Return (x, y) of the center of cell containing provided text 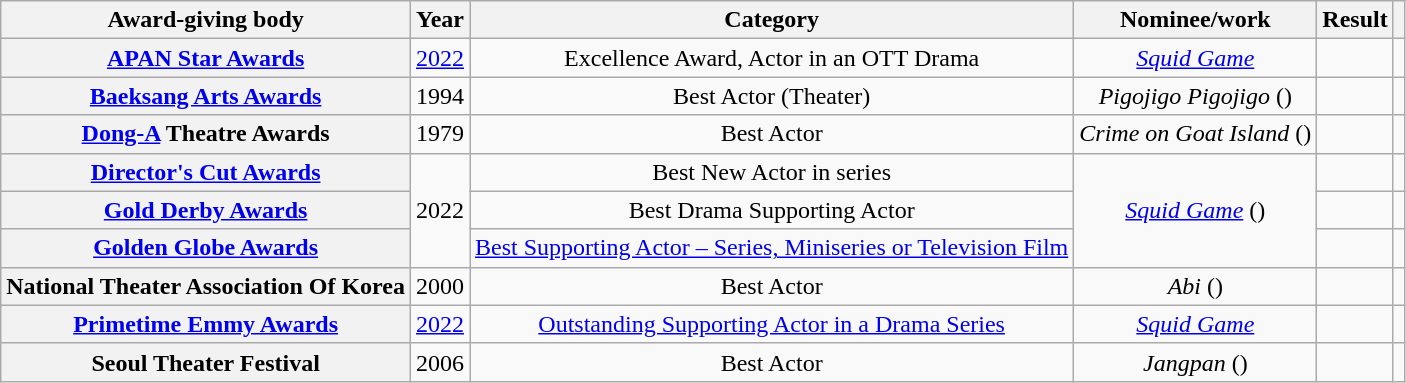
Baeksang Arts Awards (206, 96)
Best Supporting Actor – Series, Miniseries or Television Film (772, 248)
Seoul Theater Festival (206, 362)
Squid Game () (1196, 210)
1994 (440, 96)
Pigojigo Pigojigo () (1196, 96)
Crime on Goat Island () (1196, 134)
Best Drama Supporting Actor (772, 210)
Director's Cut Awards (206, 172)
Result (1355, 20)
Best Actor (Theater) (772, 96)
APAN Star Awards (206, 58)
National Theater Association Of Korea (206, 286)
Jangpan () (1196, 362)
2000 (440, 286)
Outstanding Supporting Actor in a Drama Series (772, 324)
Golden Globe Awards (206, 248)
Best New Actor in series (772, 172)
Gold Derby Awards (206, 210)
Primetime Emmy Awards (206, 324)
2006 (440, 362)
Year (440, 20)
Award-giving body (206, 20)
Excellence Award, Actor in an OTT Drama (772, 58)
Category (772, 20)
Dong-A Theatre Awards (206, 134)
Abi () (1196, 286)
Nominee/work (1196, 20)
1979 (440, 134)
